Return the [X, Y] coordinate for the center point of the cell that contains the specified text.  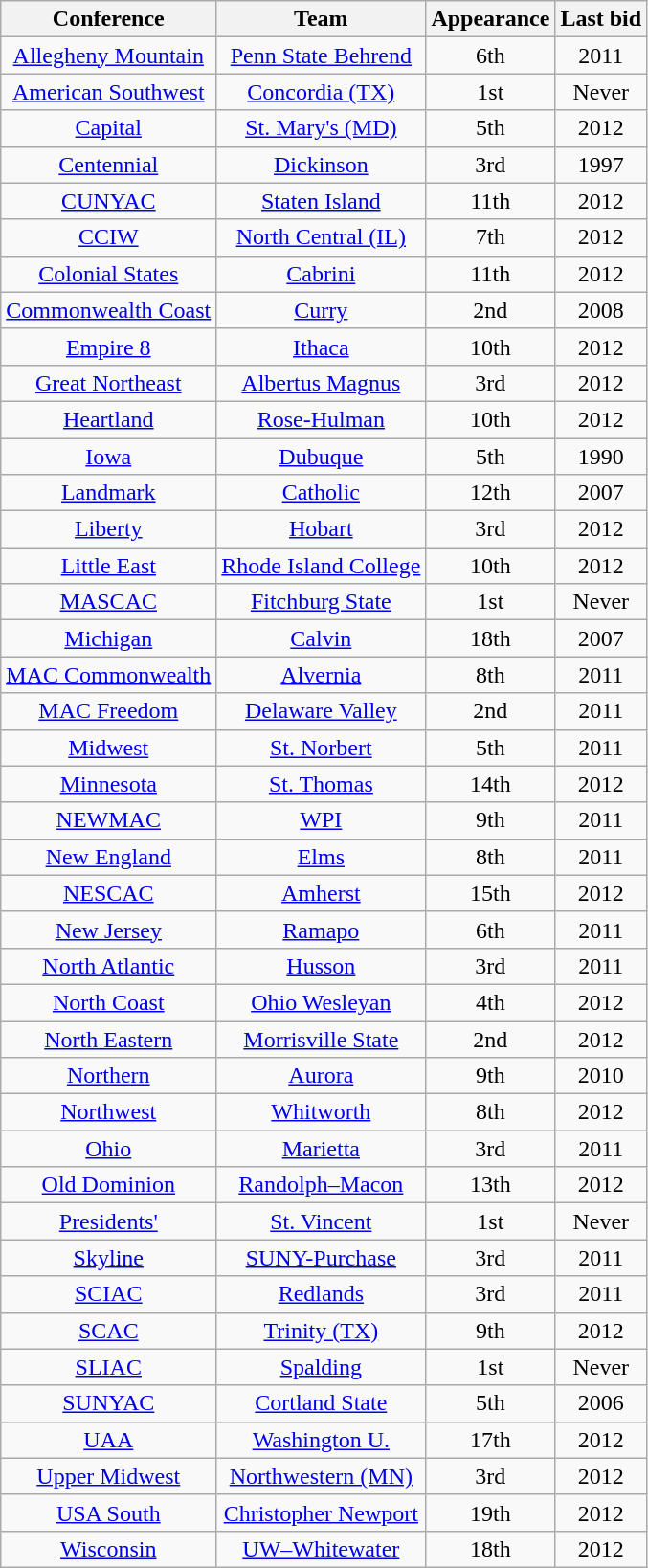
North Atlantic [109, 966]
Colonial States [109, 274]
MASCAC [109, 602]
Aurora [322, 1076]
American Southwest [109, 92]
Ramapo [322, 930]
Randolph–Macon [322, 1185]
Conference [109, 19]
MAC Freedom [109, 711]
Alvernia [322, 675]
2008 [601, 310]
Cabrini [322, 274]
SUNY-Purchase [322, 1258]
Appearance [490, 19]
Curry [322, 310]
Centennial [109, 165]
Ohio [109, 1149]
17th [490, 1440]
SCIAC [109, 1294]
NEWMAC [109, 820]
Northwest [109, 1112]
Wisconsin [109, 1549]
Midwest [109, 748]
St. Mary's (MD) [322, 128]
Empire 8 [109, 347]
Northern [109, 1076]
Amherst [322, 893]
1997 [601, 165]
Dickinson [322, 165]
Whitworth [322, 1112]
Spalding [322, 1367]
2006 [601, 1403]
North Eastern [109, 1039]
14th [490, 784]
Last bid [601, 19]
SCAC [109, 1331]
Ithaca [322, 347]
Calvin [322, 638]
CCIW [109, 237]
NESCAC [109, 893]
7th [490, 237]
Landmark [109, 493]
North Central (IL) [322, 237]
15th [490, 893]
New England [109, 857]
SUNYAC [109, 1403]
2010 [601, 1076]
St. Norbert [322, 748]
Redlands [322, 1294]
North Coast [109, 1002]
Great Northeast [109, 383]
CUNYAC [109, 201]
Rhode Island College [322, 566]
Washington U. [322, 1440]
Old Dominion [109, 1185]
SLIAC [109, 1367]
Upper Midwest [109, 1476]
UW–Whitewater [322, 1549]
New Jersey [109, 930]
19th [490, 1512]
Presidents' [109, 1221]
UAA [109, 1440]
St. Vincent [322, 1221]
Concordia (TX) [322, 92]
Dubuque [322, 457]
Trinity (TX) [322, 1331]
Minnesota [109, 784]
Christopher Newport [322, 1512]
1990 [601, 457]
Northwestern (MN) [322, 1476]
Catholic [322, 493]
Capital [109, 128]
Fitchburg State [322, 602]
USA South [109, 1512]
Marietta [322, 1149]
Ohio Wesleyan [322, 1002]
Commonwealth Coast [109, 310]
4th [490, 1002]
Cortland State [322, 1403]
Albertus Magnus [322, 383]
Rose-Hulman [322, 419]
Elms [322, 857]
Allegheny Mountain [109, 56]
Penn State Behrend [322, 56]
Staten Island [322, 201]
St. Thomas [322, 784]
Little East [109, 566]
Team [322, 19]
Skyline [109, 1258]
Hobart [322, 529]
MAC Commonwealth [109, 675]
Morrisville State [322, 1039]
Iowa [109, 457]
WPI [322, 820]
13th [490, 1185]
Husson [322, 966]
Heartland [109, 419]
Liberty [109, 529]
Michigan [109, 638]
12th [490, 493]
Delaware Valley [322, 711]
